Return the [X, Y] coordinate for the center point of the cell that contains the specified text.  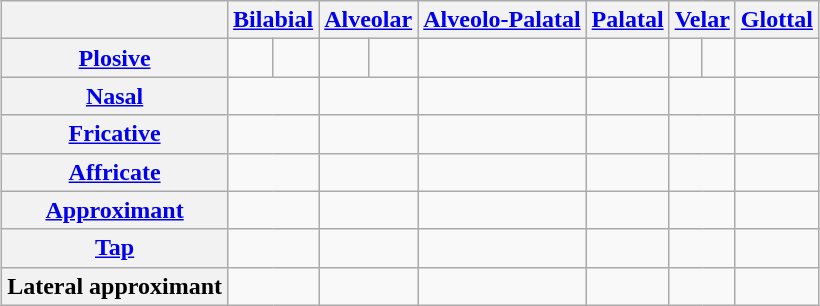
Approximant [115, 210]
Palatal [628, 20]
Affricate [115, 172]
Bilabial [274, 20]
Lateral approximant [115, 286]
Alveolar [368, 20]
Velar [702, 20]
Plosive [115, 58]
Alveolo-Palatal [502, 20]
Glottal [776, 20]
Fricative [115, 134]
Nasal [115, 96]
Tap [115, 248]
